Output the [X, Y] coordinate of the center of the cell containing the given text.  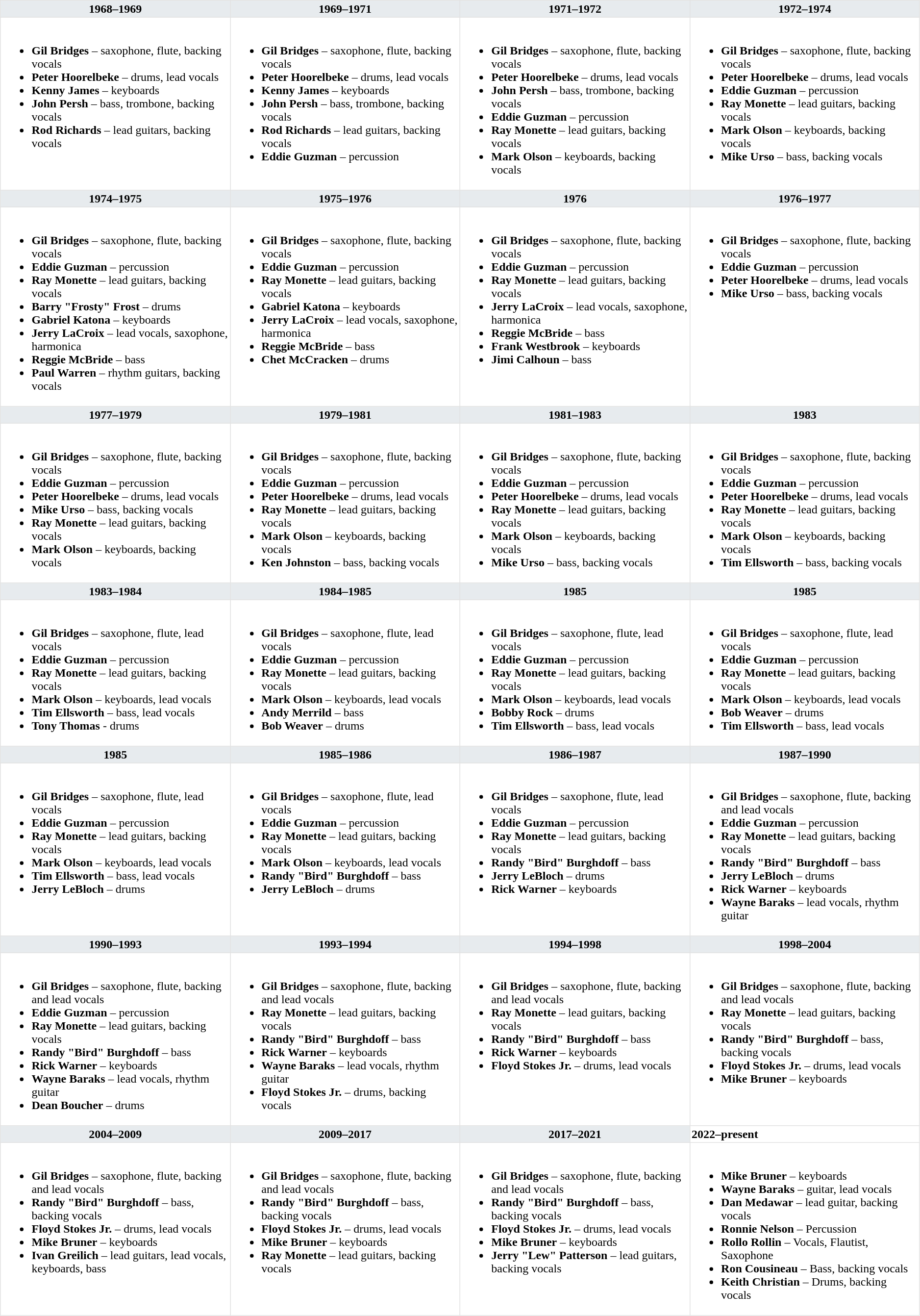
1983 [805, 415]
2017–2021 [574, 1134]
1979–1981 [345, 415]
1972–1974 [805, 9]
1985–1986 [345, 755]
2004–2009 [116, 1134]
1981–1983 [574, 415]
1976–1977 [805, 199]
1987–1990 [805, 755]
1975–1976 [345, 199]
1977–1979 [116, 415]
1994–1998 [574, 944]
1969–1971 [345, 9]
1990–1993 [116, 944]
2009–2017 [345, 1134]
Gil Bridges – saxophone, flute, backing vocalsEddie Guzman – percussionPeter Hoorelbeke – drums, lead vocalsMike Urso – bass, backing vocals [805, 306]
1993–1994 [345, 944]
1986–1987 [574, 755]
1998–2004 [805, 944]
1968–1969 [116, 9]
1974–1975 [116, 199]
2022–present [805, 1134]
1984–1985 [345, 591]
1976 [574, 199]
1983–1984 [116, 591]
1971–1972 [574, 9]
